Output the (x, y) coordinate of the center of the cell containing the given text.  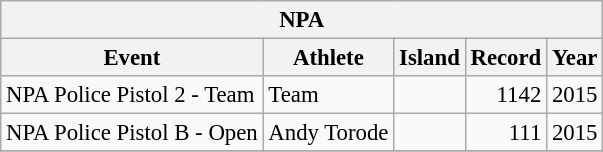
Island (430, 58)
NPA (302, 20)
1142 (506, 95)
NPA Police Pistol 2 - Team (132, 95)
111 (506, 133)
Event (132, 58)
Athlete (328, 58)
Team (328, 95)
Year (575, 58)
Andy Torode (328, 133)
NPA Police Pistol B - Open (132, 133)
Record (506, 58)
